Return [x, y] of the center of cell containing provided text 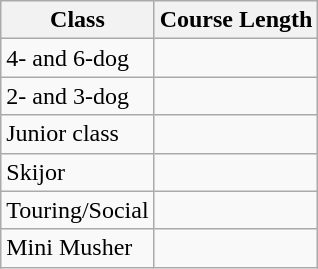
2- and 3-dog [78, 96]
Skijor [78, 172]
Junior class [78, 134]
Course Length [236, 20]
Touring/Social [78, 210]
4- and 6-dog [78, 58]
Mini Musher [78, 248]
Class [78, 20]
